Determine the [x, y] coordinate at the center of the cell enclosing the given text.  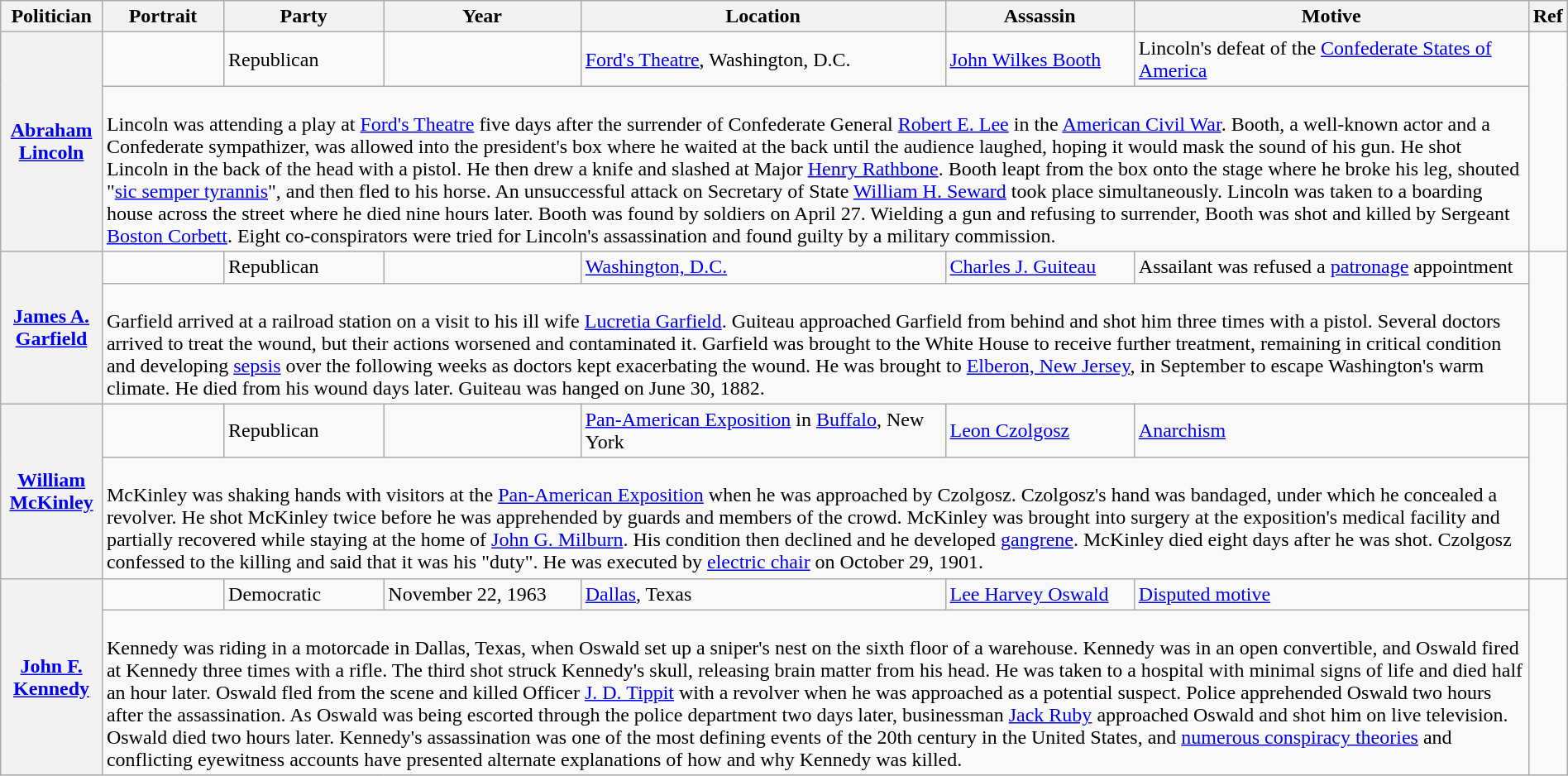
Assailant was refused a patronage appointment [1331, 267]
Disputed motive [1331, 594]
Location [762, 17]
Pan-American Exposition in Buffalo, New York [762, 430]
John Wilkes Booth [1040, 60]
Charles J. Guiteau [1040, 267]
Ref [1548, 17]
Dallas, Texas [762, 594]
James A. Garfield [51, 328]
Portrait [162, 17]
Washington, D.C. [762, 267]
Ford's Theatre, Washington, D.C. [762, 60]
Lincoln's defeat of the Confederate States of America [1331, 60]
Assassin [1040, 17]
Politician [51, 17]
John F. Kennedy [51, 677]
Abraham Lincoln [51, 142]
November 22, 1963 [482, 594]
Lee Harvey Oswald [1040, 594]
Anarchism [1331, 430]
Democratic [304, 594]
Leon Czolgosz [1040, 430]
Motive [1331, 17]
Year [482, 17]
William McKinley [51, 491]
Party [304, 17]
